Output the (X, Y) coordinate of the center of the cell containing the given text.  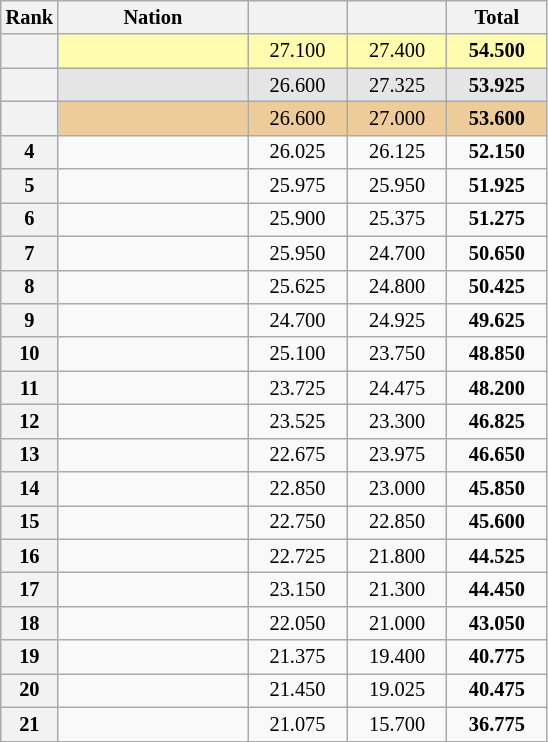
5 (30, 186)
43.050 (497, 623)
16 (30, 556)
26.125 (397, 152)
25.375 (397, 219)
25.975 (298, 186)
26.025 (298, 152)
7 (30, 253)
23.750 (397, 354)
24.800 (397, 287)
9 (30, 320)
20 (30, 690)
45.600 (497, 522)
25.625 (298, 287)
19.025 (397, 690)
44.525 (497, 556)
27.000 (397, 118)
46.825 (497, 421)
40.475 (497, 690)
24.475 (397, 388)
23.725 (298, 388)
19.400 (397, 657)
27.400 (397, 51)
21.300 (397, 589)
6 (30, 219)
17 (30, 589)
50.650 (497, 253)
23.525 (298, 421)
19 (30, 657)
10 (30, 354)
48.200 (497, 388)
27.325 (397, 85)
Rank (30, 17)
54.500 (497, 51)
21.375 (298, 657)
24.925 (397, 320)
27.100 (298, 51)
13 (30, 455)
Nation (153, 17)
53.600 (497, 118)
22.050 (298, 623)
21.075 (298, 724)
14 (30, 489)
51.275 (497, 219)
11 (30, 388)
21.000 (397, 623)
23.000 (397, 489)
52.150 (497, 152)
21.450 (298, 690)
23.300 (397, 421)
Total (497, 17)
44.450 (497, 589)
49.625 (497, 320)
45.850 (497, 489)
8 (30, 287)
25.100 (298, 354)
21 (30, 724)
50.425 (497, 287)
36.775 (497, 724)
48.850 (497, 354)
23.975 (397, 455)
40.775 (497, 657)
22.675 (298, 455)
4 (30, 152)
46.650 (497, 455)
21.800 (397, 556)
25.900 (298, 219)
22.725 (298, 556)
51.925 (497, 186)
15 (30, 522)
18 (30, 623)
15.700 (397, 724)
22.750 (298, 522)
23.150 (298, 589)
53.925 (497, 85)
12 (30, 421)
